Capture the cell that displays the provided text and extract its (X, Y) central coordinate. 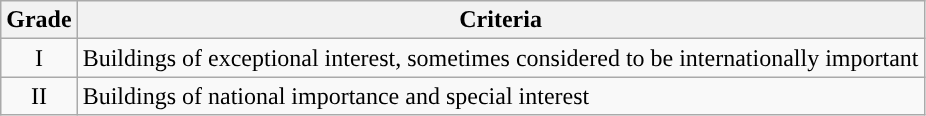
Buildings of national importance and special interest (500, 96)
Buildings of exceptional interest, sometimes considered to be internationally important (500, 58)
Grade (39, 20)
Criteria (500, 20)
I (39, 58)
II (39, 96)
